For the text-containing cell, return its midpoint in [X, Y] coordinate format. 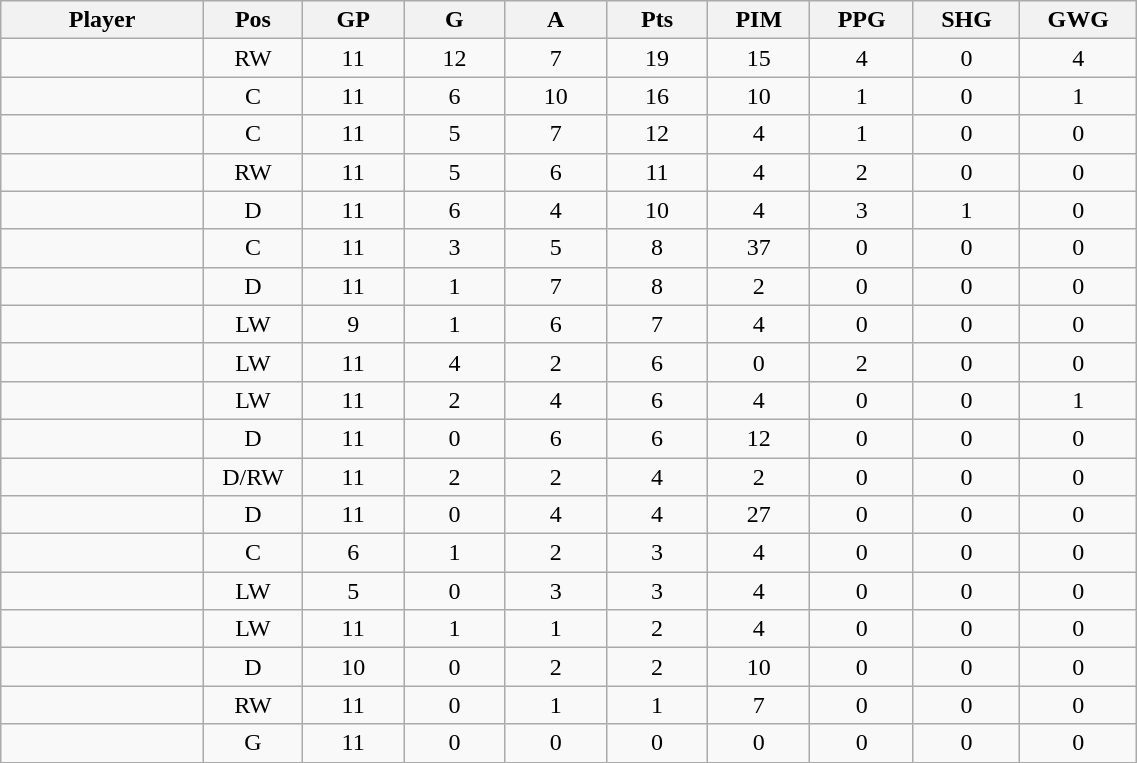
A [556, 20]
GP [352, 20]
PIM [759, 20]
SHG [966, 20]
Pts [656, 20]
Player [102, 20]
9 [352, 324]
GWG [1078, 20]
27 [759, 515]
16 [656, 96]
19 [656, 58]
PPG [862, 20]
15 [759, 58]
37 [759, 248]
D/RW [252, 477]
Pos [252, 20]
